Return the (X, Y) coordinate for the center point of the cell that contains the specified text.  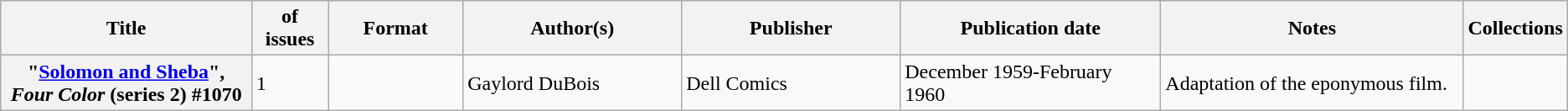
Gaylord DuBois (573, 82)
"Solomon and Sheba", Four Color (series 2) #1070 (126, 82)
Notes (1312, 29)
Author(s) (573, 29)
1 (290, 82)
Format (395, 29)
Title (126, 29)
Adaptation of the eponymous film. (1312, 82)
of issues (290, 29)
Collections (1515, 29)
Publisher (791, 29)
December 1959-February 1960 (1030, 82)
Publication date (1030, 29)
Dell Comics (791, 82)
